Return [x, y] of the center of cell containing provided text 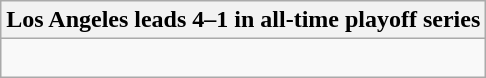
Los Angeles leads 4–1 in all-time playoff series [244, 20]
